Locate the cell with the specified text and output its (x, y) center coordinate. 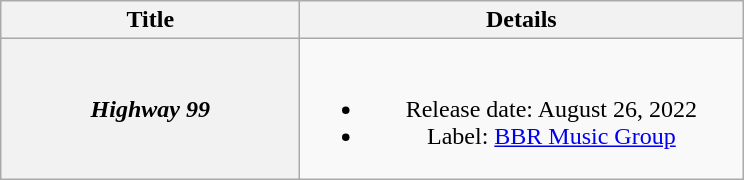
Details (522, 20)
Highway 99 (150, 109)
Release date: August 26, 2022Label: BBR Music Group (522, 109)
Title (150, 20)
